For the text-containing cell, return its midpoint in [X, Y] coordinate format. 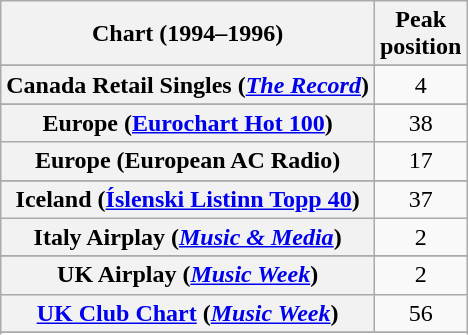
Canada Retail Singles (The Record) [188, 85]
UK Airplay (Music Week) [188, 275]
4 [420, 85]
UK Club Chart (Music Week) [188, 313]
56 [420, 313]
38 [420, 123]
37 [420, 199]
Italy Airplay (Music & Media) [188, 237]
Chart (1994–1996) [188, 34]
Peakposition [420, 34]
Europe (Eurochart Hot 100) [188, 123]
Europe (European AC Radio) [188, 161]
17 [420, 161]
Iceland (Íslenski Listinn Topp 40) [188, 199]
